Determine the (X, Y) coordinate at the center of the cell enclosing the given text.  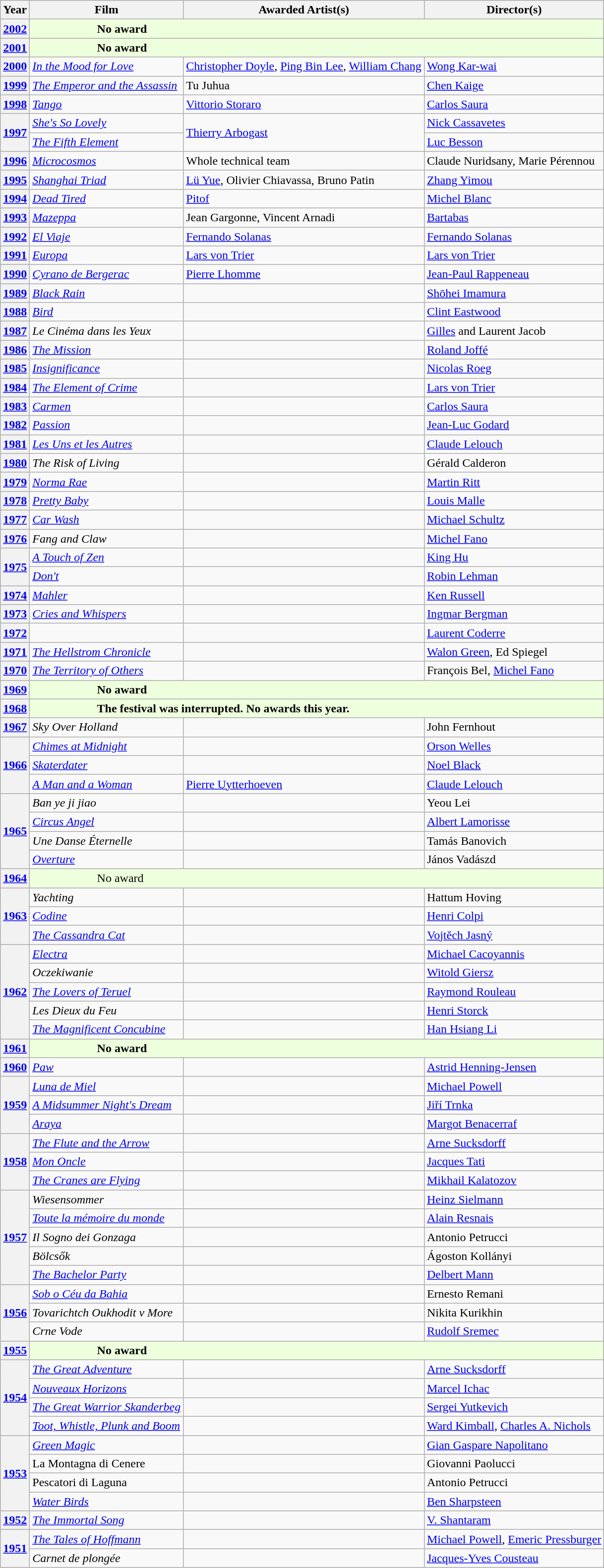
John Fernhout (514, 727)
János Vadászd (514, 860)
1964 (15, 878)
Pescatori di Laguna (107, 1483)
1992 (15, 237)
Overture (107, 860)
1956 (15, 1313)
Oczekiwanie (107, 973)
A Touch of Zen (107, 558)
Chimes at Midnight (107, 746)
Mon Oncle (107, 1162)
1957 (15, 1237)
1998 (15, 104)
Ernesto Remani (514, 1294)
1984 (15, 387)
Black Rain (107, 293)
Cries and Whispers (107, 614)
Tamás Banovich (514, 841)
Delbert Mann (514, 1275)
1999 (15, 85)
The Bachelor Party (107, 1275)
Jiří Trnka (514, 1105)
Toot, Whistle, Plunk and Boom (107, 1426)
Mikhail Kalatozov (514, 1181)
Car Wash (107, 519)
1967 (15, 727)
Claude Nuridsany, Marie Pérennou (514, 161)
Nouveaux Horizons (107, 1388)
Les Dieux du Feu (107, 1010)
1982 (15, 425)
King Hu (514, 558)
Luc Besson (514, 142)
The Great Warrior Skanderbeg (107, 1407)
1965 (15, 831)
Sob o Céu da Bahia (107, 1294)
1990 (15, 274)
Ágoston Kollányi (514, 1256)
The Territory of Others (107, 671)
2001 (15, 48)
Martin Ritt (514, 482)
1991 (15, 255)
Director(s) (514, 10)
Araya (107, 1124)
Toute la mémoire du monde (107, 1218)
Shanghai Triad (107, 180)
Europa (107, 255)
Astrid Henning-Jensen (514, 1067)
Paw (107, 1067)
Bird (107, 312)
Rudolf Sremec (514, 1331)
1987 (15, 331)
1988 (15, 312)
Ben Sharpsteen (514, 1502)
Roland Joffé (514, 350)
Don't (107, 576)
1958 (15, 1161)
Margot Benacerraf (514, 1124)
Carnet de plongée (107, 1558)
1963 (15, 916)
A Man and a Woman (107, 784)
Year (15, 10)
1989 (15, 293)
Michael Schultz (514, 519)
Albert Lamorisse (514, 821)
Tovarichtch Oukhodit v More (107, 1313)
1951 (15, 1549)
Ingmar Bergman (514, 614)
The festival was interrupted. No awards this year. (317, 708)
Bölcsők (107, 1256)
Michael Powell, Emeric Pressburger (514, 1539)
Tango (107, 104)
Henri Colpi (514, 916)
Pretty Baby (107, 501)
Lü Yue, Olivier Chiavassa, Bruno Patin (304, 180)
1979 (15, 482)
1959 (15, 1105)
Raymond Rouleau (514, 992)
The Hellstrom Chronicle (107, 652)
Zhang Yimou (514, 180)
Shōhei Imamura (514, 293)
1971 (15, 652)
1955 (15, 1350)
Ken Russell (514, 595)
Les Uns et les Autres (107, 444)
Passion (107, 425)
Witold Giersz (514, 973)
Sergei Yutkevich (514, 1407)
1996 (15, 161)
1970 (15, 671)
1968 (15, 708)
El Viaje (107, 237)
Vojtěch Jasný (514, 935)
Michel Blanc (514, 198)
Orson Welles (514, 746)
Jacques-Yves Cousteau (514, 1558)
The Magnificent Concubine (107, 1029)
1960 (15, 1067)
Marcel Ichac (514, 1388)
Ban ye ji jiao (107, 803)
Fang and Claw (107, 538)
1972 (15, 633)
Clint Eastwood (514, 312)
Han Hsiang Li (514, 1029)
Bartabas (514, 217)
1976 (15, 538)
Cyrano de Bergerac (107, 274)
The Mission (107, 350)
Gérald Calderon (514, 463)
1977 (15, 519)
1983 (15, 406)
1981 (15, 444)
Yachting (107, 897)
1954 (15, 1397)
The Immortal Song (107, 1520)
A Midsummer Night's Dream (107, 1105)
The Risk of Living (107, 463)
Jean-Luc Godard (514, 425)
Nikita Kurikhin (514, 1313)
Laurent Coderre (514, 633)
Nick Cassavetes (514, 123)
Vittorio Storaro (304, 104)
Mahler (107, 595)
The Tales of Hoffmann (107, 1539)
1995 (15, 180)
Jean Gargonne, Vincent Arnadi (304, 217)
Une Danse Éternelle (107, 841)
Pitof (304, 198)
Dead Tired (107, 198)
Luna de Miel (107, 1086)
The Great Adventure (107, 1369)
Nicolas Roeg (514, 369)
Skaterdater (107, 765)
Pierre Uytterhoeven (304, 784)
1993 (15, 217)
Circus Angel (107, 821)
Henri Storck (514, 1010)
1980 (15, 463)
Pierre Lhomme (304, 274)
She's So Lovely (107, 123)
Michael Cacoyannis (514, 954)
Christopher Doyle, Ping Bin Lee, William Chang (304, 66)
Gian Gaspare Napolitano (514, 1445)
Norma Rae (107, 482)
The Flute and the Arrow (107, 1142)
Walon Green, Ed Spiegel (514, 652)
Whole technical team (304, 161)
Awarded Artist(s) (304, 10)
Le Cinéma dans les Yeux (107, 331)
Yeou Lei (514, 803)
2000 (15, 66)
Jacques Tati (514, 1162)
Carmen (107, 406)
Alain Resnais (514, 1218)
Gilles and Laurent Jacob (514, 331)
1953 (15, 1473)
Hattum Hoving (514, 897)
In the Mood for Love (107, 66)
Thierry Arbogast (304, 132)
2002 (15, 29)
The Fifth Element (107, 142)
1952 (15, 1520)
Giovanni Paolucci (514, 1464)
1962 (15, 992)
La Montagna di Cenere (107, 1464)
Green Magic (107, 1445)
Robin Lehman (514, 576)
Mazeppa (107, 217)
Crne Vode (107, 1331)
1997 (15, 132)
1978 (15, 501)
Il Sogno dei Gonzaga (107, 1237)
1961 (15, 1048)
The Element of Crime (107, 387)
Water Birds (107, 1502)
Michel Fano (514, 538)
The Cassandra Cat (107, 935)
Film (107, 10)
V. Shantaram (514, 1520)
1986 (15, 350)
1966 (15, 765)
The Emperor and the Assassin (107, 85)
Insignificance (107, 369)
Codine (107, 916)
Microcosmos (107, 161)
1975 (15, 567)
Jean-Paul Rappeneau (514, 274)
The Cranes are Flying (107, 1181)
1974 (15, 595)
Noel Black (514, 765)
1973 (15, 614)
1969 (15, 690)
Wiesensommer (107, 1199)
The Lovers of Teruel (107, 992)
François Bel, Michel Fano (514, 671)
Heinz Sielmann (514, 1199)
Louis Malle (514, 501)
Tu Juhua (304, 85)
Sky Over Holland (107, 727)
Michael Powell (514, 1086)
1985 (15, 369)
Wong Kar-wai (514, 66)
Electra (107, 954)
Ward Kimball, Charles A. Nichols (514, 1426)
1994 (15, 198)
Chen Kaige (514, 85)
